Search for the cell housing the specified text and yield its [X, Y] center coordinate. 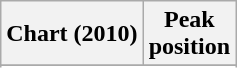
Peakposition [189, 34]
Chart (2010) [72, 34]
